Extract the (x, y) coordinate from the center of the cell holding the provided text.  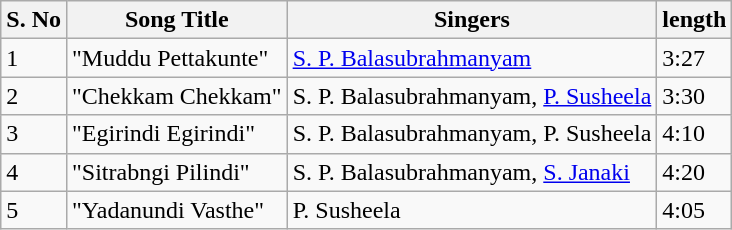
Song Title (176, 20)
"Sitrabngi Pilindi" (176, 172)
"Egirindi Egirindi" (176, 134)
"Chekkam Chekkam" (176, 96)
3:27 (694, 58)
P. Susheela (472, 210)
3:30 (694, 96)
S. P. Balasubrahmanyam, S. Janaki (472, 172)
4:05 (694, 210)
"Muddu Pettakunte" (176, 58)
1 (34, 58)
4:10 (694, 134)
"Yadanundi Vasthe" (176, 210)
4 (34, 172)
2 (34, 96)
S. P. Balasubrahmanyam (472, 58)
3 (34, 134)
S. No (34, 20)
length (694, 20)
5 (34, 210)
Singers (472, 20)
4:20 (694, 172)
